Extract the (x, y) coordinate from the center of the cell holding the provided text.  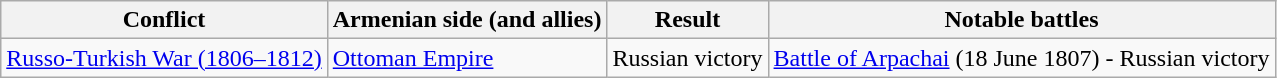
Armenian side (and allies) (467, 20)
Battle of Arpachai (18 June 1807) - Russian victory (1022, 58)
Conflict (164, 20)
Result (688, 20)
Notable battles (1022, 20)
Russo-Turkish War (1806–1812) (164, 58)
Ottoman Empire (467, 58)
Russian victory (688, 58)
